Extract the [x, y] coordinate from the center of the cell holding the provided text.  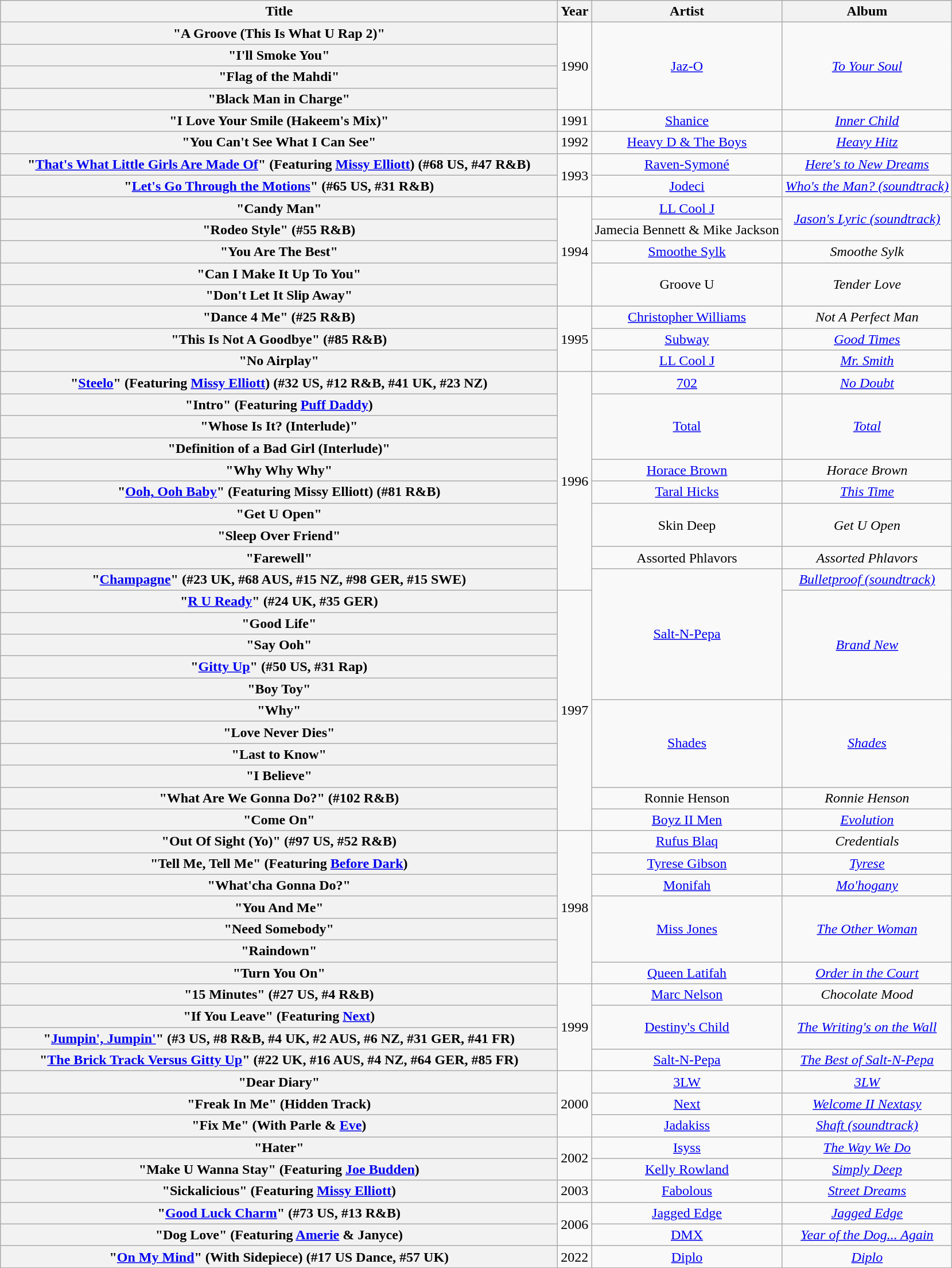
The Other Woman [866, 929]
Artist [687, 11]
1995 [575, 339]
"On My Mind" (With Sidepiece) (#17 US Dance, #57 UK) [279, 1257]
Queen Latifah [687, 973]
"Tell Me, Tell Me" (Featuring Before Dark) [279, 863]
This Time [866, 492]
Bulletproof (soundtrack) [866, 579]
"Rodeo Style" (#55 R&B) [279, 230]
"Champagne" (#23 UK, #68 AUS, #15 NZ, #98 GER, #15 SWE) [279, 579]
Year of the Dog... Again [866, 1235]
1999 [575, 1027]
Isyss [687, 1147]
Rufus Blaq [687, 842]
The Writing's on the Wall [866, 1027]
"I Love Your Smile (Hakeem's Mix)" [279, 121]
Credentials [866, 842]
Title [279, 11]
"Black Man in Charge" [279, 99]
"Candy Man" [279, 208]
"What'cha Gonna Do?" [279, 885]
Miss Jones [687, 929]
Raven-Symoné [687, 164]
"Why Why Why" [279, 470]
1998 [575, 907]
"Intro" (Featuring Puff Daddy) [279, 405]
Tyrese Gibson [687, 863]
Boyz II Men [687, 820]
702 [687, 383]
Jason's Lyric (soundtrack) [866, 219]
Year [575, 11]
"Whose Is It? (Interlude)" [279, 426]
Jadakiss [687, 1126]
"What Are We Gonna Do?" (#102 R&B) [279, 798]
Street Dreams [866, 1191]
To Your Soul [866, 66]
"This Is Not A Goodbye" (#85 R&B) [279, 339]
"You Are The Best" [279, 251]
"Get U Open" [279, 514]
1994 [575, 251]
Here's to New Dreams [866, 164]
"Ooh, Ooh Baby" (Featuring Missy Elliott) (#81 R&B) [279, 492]
Monifah [687, 885]
1993 [575, 175]
Heavy Hitz [866, 142]
2003 [575, 1191]
No Doubt [866, 383]
"Hater" [279, 1147]
1991 [575, 121]
Subway [687, 339]
"Good Life" [279, 623]
"R U Ready" (#24 UK, #35 GER) [279, 601]
Not A Perfect Man [866, 317]
Shaft (soundtrack) [866, 1126]
"No Airplay" [279, 361]
"You Can't See What I Can See" [279, 142]
DMX [687, 1235]
Simply Deep [866, 1169]
"Turn You On" [279, 973]
"Can I Make It Up To You" [279, 274]
Good Times [866, 339]
Fabolous [687, 1191]
"Make U Wanna Stay" (Featuring Joe Budden) [279, 1169]
Evolution [866, 820]
Marc Nelson [687, 995]
"Raindown" [279, 951]
Jamecia Bennett & Mike Jackson [687, 230]
Order in the Court [866, 973]
"Sickalicious" (Featuring Missy Elliott) [279, 1191]
"A Groove (This Is What U Rap 2)" [279, 33]
Mr. Smith [866, 361]
Inner Child [866, 121]
"Come On" [279, 820]
Shanice [687, 121]
"Sleep Over Friend" [279, 536]
2002 [575, 1158]
Jodeci [687, 186]
Brand New [866, 645]
"15 Minutes" (#27 US, #4 R&B) [279, 995]
Christopher Williams [687, 317]
"I Believe" [279, 776]
2000 [575, 1104]
"Gitty Up" (#50 US, #31 Rap) [279, 667]
"Boy Toy" [279, 689]
Mo'hogany [866, 885]
The Way We Do [866, 1147]
"Need Somebody" [279, 929]
"Say Ooh" [279, 645]
Kelly Rowland [687, 1169]
"Flag of the Mahdi" [279, 77]
"The Brick Track Versus Gitty Up" (#22 UK, #16 AUS, #4 NZ, #64 GER, #85 FR) [279, 1060]
Heavy D & The Boys [687, 142]
Get U Open [866, 525]
Taral Hicks [687, 492]
"Good Luck Charm" (#73 US, #13 R&B) [279, 1213]
Tyrese [866, 863]
"I'll Smoke You" [279, 55]
Chocolate Mood [866, 995]
"Don't Let It Slip Away" [279, 296]
"Why" [279, 711]
"Out Of Sight (Yo)" (#97 US, #52 R&B) [279, 842]
"If You Leave" (Featuring Next) [279, 1017]
1990 [575, 66]
Welcome II Nextasy [866, 1104]
1997 [575, 711]
The Best of Salt-N-Pepa [866, 1060]
Who's the Man? (soundtrack) [866, 186]
"Last to Know" [279, 754]
"Dog Love" (Featuring Amerie & Janyce) [279, 1235]
2022 [575, 1257]
"Jumpin', Jumpin'" (#3 US, #8 R&B, #4 UK, #2 AUS, #6 NZ, #31 GER, #41 FR) [279, 1038]
"Steelo" (Featuring Missy Elliott) (#32 US, #12 R&B, #41 UK, #23 NZ) [279, 383]
"Farewell" [279, 557]
"Love Never Dies" [279, 732]
1992 [575, 142]
"Fix Me" (With Parle & Eve) [279, 1126]
"Let's Go Through the Motions" (#65 US, #31 R&B) [279, 186]
Skin Deep [687, 525]
"Freak In Me" (Hidden Track) [279, 1104]
"You And Me" [279, 907]
Groove U [687, 285]
Tender Love [866, 285]
"Definition of a Bad Girl (Interlude)" [279, 448]
Destiny's Child [687, 1027]
2006 [575, 1224]
1996 [575, 481]
Next [687, 1104]
Album [866, 11]
"Dear Diary" [279, 1082]
"That's What Little Girls Are Made Of" (Featuring Missy Elliott) (#68 US, #47 R&B) [279, 164]
Jaz-O [687, 66]
"Dance 4 Me" (#25 R&B) [279, 317]
